Find where the given text appears and provide that cell's center as [x, y] coordinate. 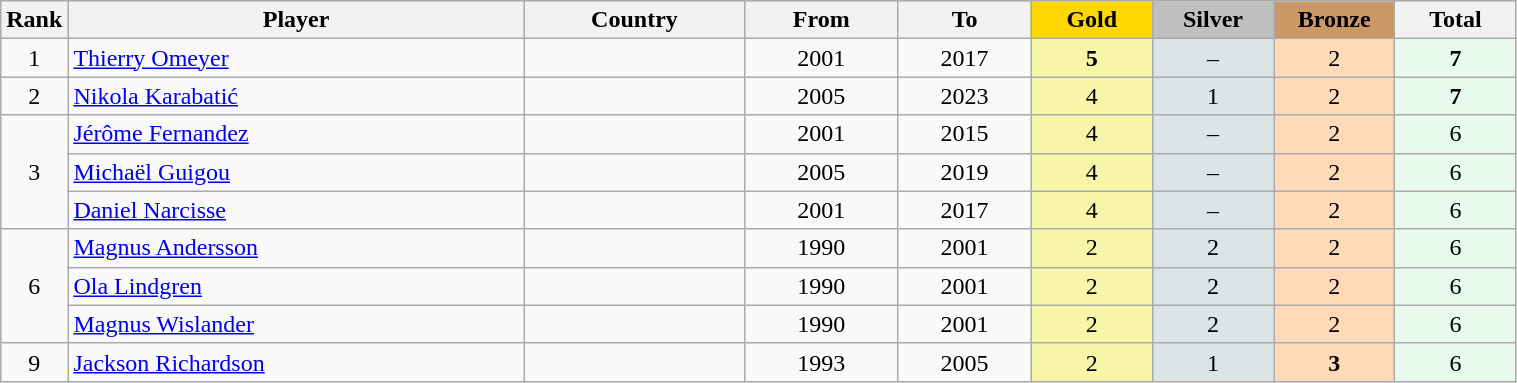
Jackson Richardson [296, 362]
Nikola Karabatić [296, 96]
Thierry Omeyer [296, 58]
Ola Lindgren [296, 286]
5 [1092, 58]
2019 [964, 172]
Daniel Narcisse [296, 210]
Magnus Andersson [296, 248]
2015 [964, 134]
Magnus Wislander [296, 324]
2023 [964, 96]
1993 [822, 362]
Gold [1092, 20]
Country [634, 20]
Bronze [1334, 20]
9 [34, 362]
Player [296, 20]
From [822, 20]
Silver [1212, 20]
Rank [34, 20]
Jérôme Fernandez [296, 134]
Total [1456, 20]
To [964, 20]
Michaël Guigou [296, 172]
